Search for the cell housing the specified text and yield its [x, y] center coordinate. 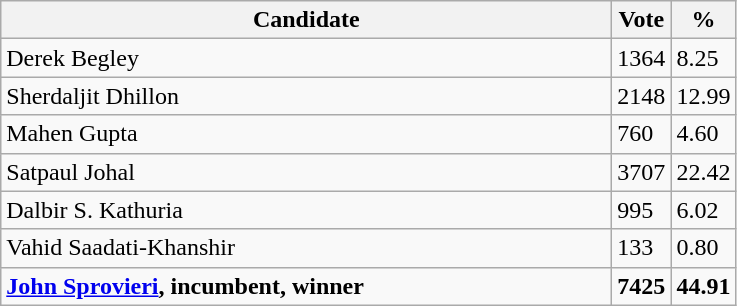
995 [642, 210]
8.25 [704, 58]
12.99 [704, 96]
7425 [642, 286]
Sherdaljit Dhillon [306, 96]
22.42 [704, 172]
0.80 [704, 248]
Vote [642, 20]
Candidate [306, 20]
133 [642, 248]
4.60 [704, 134]
3707 [642, 172]
1364 [642, 58]
Dalbir S. Kathuria [306, 210]
2148 [642, 96]
Mahen Gupta [306, 134]
Satpaul Johal [306, 172]
44.91 [704, 286]
6.02 [704, 210]
% [704, 20]
760 [642, 134]
Vahid Saadati-Khanshir [306, 248]
Derek Begley [306, 58]
John Sprovieri, incumbent, winner [306, 286]
